Pinpoint the cell where the given text exists, returning its [X, Y] midpoint coordinate. 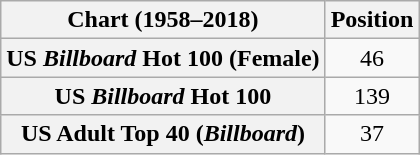
US Billboard Hot 100 (Female) [163, 58]
37 [372, 134]
139 [372, 96]
US Adult Top 40 (Billboard) [163, 134]
Chart (1958–2018) [163, 20]
Position [372, 20]
US Billboard Hot 100 [163, 96]
46 [372, 58]
